Return the [x, y] coordinate for the center point of the cell that contains the specified text.  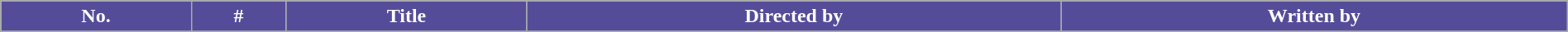
No. [96, 16]
# [238, 16]
Directed by [794, 16]
Written by [1315, 16]
Title [407, 16]
